Locate the cell with the specified text and output its [X, Y] center coordinate. 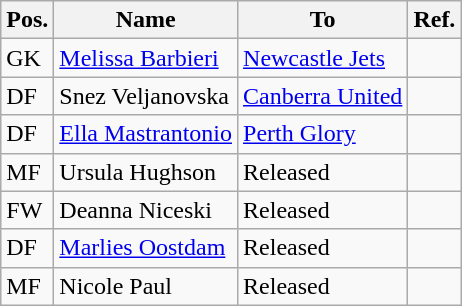
Snez Veljanovska [146, 96]
Perth Glory [323, 134]
Deanna Niceski [146, 210]
Nicole Paul [146, 286]
Ursula Hughson [146, 172]
GK [28, 58]
Ella Mastrantonio [146, 134]
Melissa Barbieri [146, 58]
Name [146, 20]
Newcastle Jets [323, 58]
FW [28, 210]
Canberra United [323, 96]
To [323, 20]
Marlies Oostdam [146, 248]
Pos. [28, 20]
Ref. [434, 20]
